Identify which cell holds the provided text, then report its [X, Y] central coordinate. 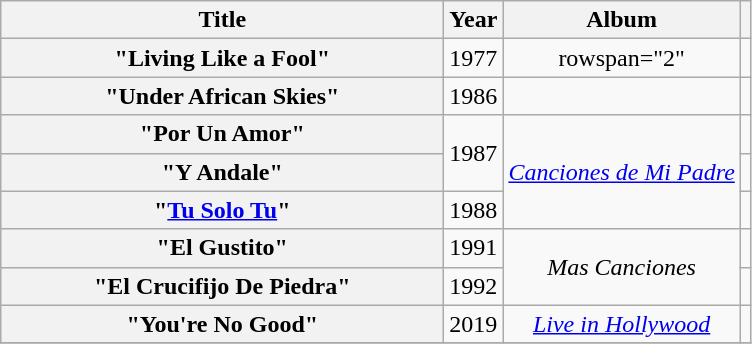
"Por Un Amor" [222, 134]
1977 [474, 58]
1991 [474, 248]
Year [474, 20]
rowspan="2" [622, 58]
1986 [474, 96]
"Y Andale" [222, 172]
Canciones de Mi Padre [622, 172]
"You're No Good" [222, 324]
1988 [474, 210]
2019 [474, 324]
Album [622, 20]
Live in Hollywood [622, 324]
"Under African Skies" [222, 96]
"El Gustito" [222, 248]
"El Crucifijo De Piedra" [222, 286]
"Living Like a Fool" [222, 58]
Title [222, 20]
"Tu Solo Tu" [222, 210]
1987 [474, 153]
1992 [474, 286]
Mas Canciones [622, 267]
